Search for the cell housing the specified text and yield its [x, y] center coordinate. 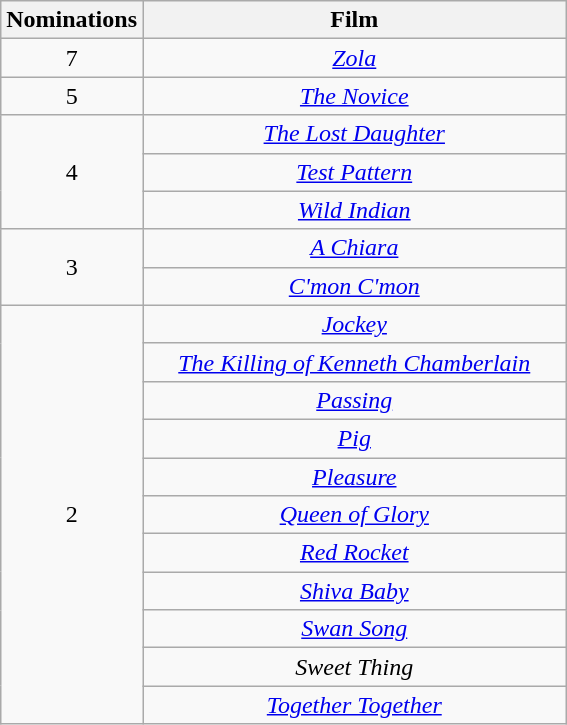
7 [72, 58]
Shiva Baby [354, 591]
Passing [354, 400]
3 [72, 267]
A Chiara [354, 248]
The Lost Daughter [354, 134]
Pig [354, 438]
Wild Indian [354, 210]
Zola [354, 58]
Red Rocket [354, 553]
The Killing of Kenneth Chamberlain [354, 362]
Queen of Glory [354, 515]
Jockey [354, 324]
Film [354, 20]
C'mon C'mon [354, 286]
4 [72, 172]
Pleasure [354, 477]
Sweet Thing [354, 667]
Together Together [354, 705]
2 [72, 514]
Test Pattern [354, 172]
Nominations [72, 20]
The Novice [354, 96]
Swan Song [354, 629]
5 [72, 96]
